Return (X, Y) of the center of cell containing provided text 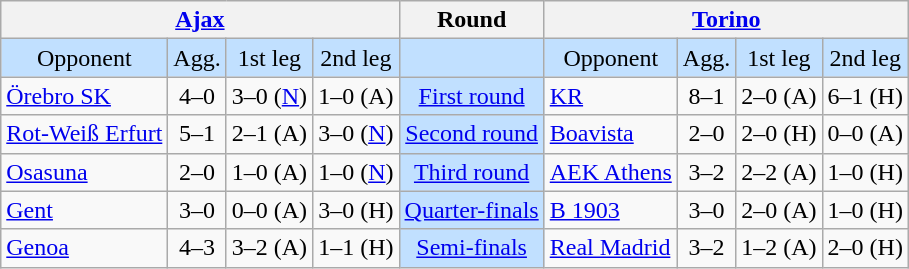
Boavista (610, 134)
Rot-Weiß Erfurt (84, 134)
B 1903 (610, 210)
Second round (472, 134)
2–1 (A) (269, 134)
AEK Athens (610, 172)
3–2 (A) (269, 248)
KR (610, 96)
Ajax (200, 20)
8–1 (706, 96)
6–1 (H) (865, 96)
Genoa (84, 248)
Round (472, 20)
Quarter-finals (472, 210)
5–1 (197, 134)
Real Madrid (610, 248)
3–0 (H) (356, 210)
1–1 (H) (356, 248)
1–0 (N) (356, 172)
2–2 (A) (779, 172)
Third round (472, 172)
First round (472, 96)
4–3 (197, 248)
4–0 (197, 96)
Torino (726, 20)
Gent (84, 210)
Semi-finals (472, 248)
1–2 (A) (779, 248)
Örebro SK (84, 96)
Osasuna (84, 172)
